Find where the given text appears and provide that cell's center as (x, y) coordinate. 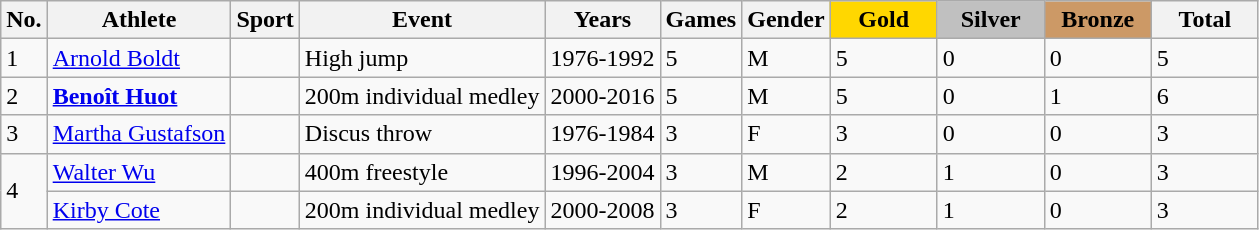
Sport (265, 20)
Games (701, 20)
1976-1992 (602, 58)
400m freestyle (422, 172)
Years (602, 20)
6 (1204, 96)
Total (1204, 20)
Arnold Boldt (139, 58)
Gender (786, 20)
No. (24, 20)
2000-2008 (602, 210)
Martha Gustafson (139, 134)
Gold (884, 20)
1996-2004 (602, 172)
Event (422, 20)
Kirby Cote (139, 210)
Discus throw (422, 134)
Bronze (1098, 20)
Walter Wu (139, 172)
Silver (990, 20)
1976-1984 (602, 134)
4 (24, 191)
Benoît Huot (139, 96)
Athlete (139, 20)
High jump (422, 58)
2000-2016 (602, 96)
